Identify which cell holds the provided text, then report its (X, Y) central coordinate. 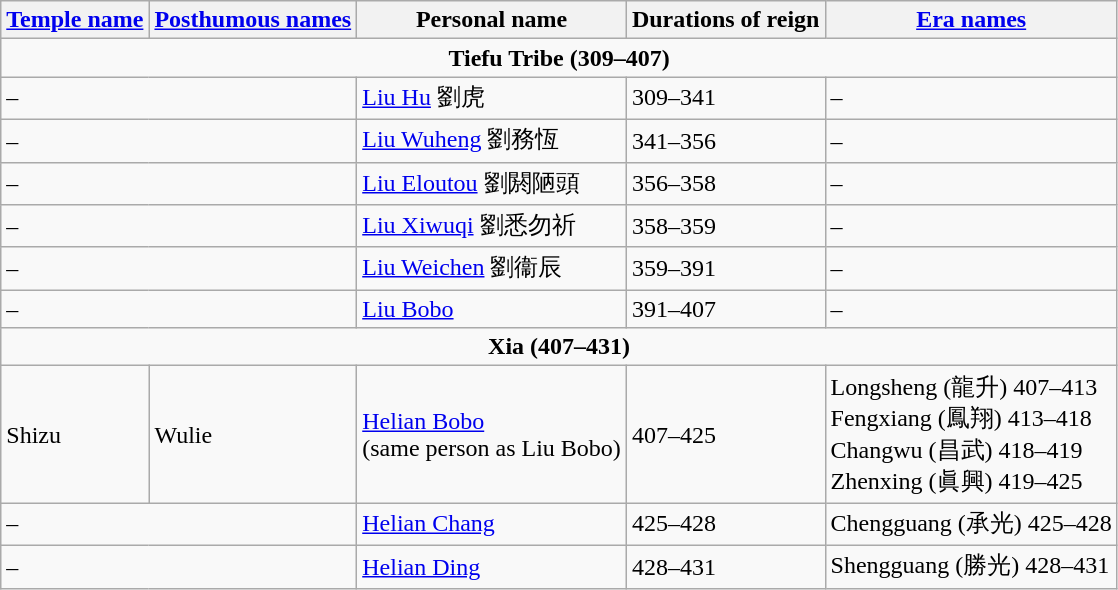
Posthumous names (253, 20)
356–358 (726, 184)
Wulie (253, 434)
Tiefu Tribe (309–407) (560, 58)
358–359 (726, 226)
Helian Ding (492, 566)
391–407 (726, 309)
Personal name (492, 20)
Liu Eloutou 劉閼陋頭 (492, 184)
Xia (407–431) (560, 347)
Helian Bobo(same person as Liu Bobo) (492, 434)
341–356 (726, 140)
Helian Chang (492, 524)
Liu Wuheng 劉務恆 (492, 140)
359–391 (726, 268)
425–428 (726, 524)
Longsheng (龍升) 407–413 Fengxiang (鳳翔) 413–418 Changwu (昌武) 418–419 Zhenxing (眞興) 419–425 (971, 434)
Liu Xiwuqi 劉悉勿祈 (492, 226)
Era names (971, 20)
407–425 (726, 434)
Chengguang (承光) 425–428 (971, 524)
309–341 (726, 98)
Shengguang (勝光) 428–431 (971, 566)
Shizu (75, 434)
Durations of reign (726, 20)
428–431 (726, 566)
Liu Bobo (492, 309)
Temple name (75, 20)
Liu Hu 劉虎 (492, 98)
Liu Weichen 劉衞辰 (492, 268)
